Scan for the cell matching the given text and deliver its (X, Y) coordinate at center. 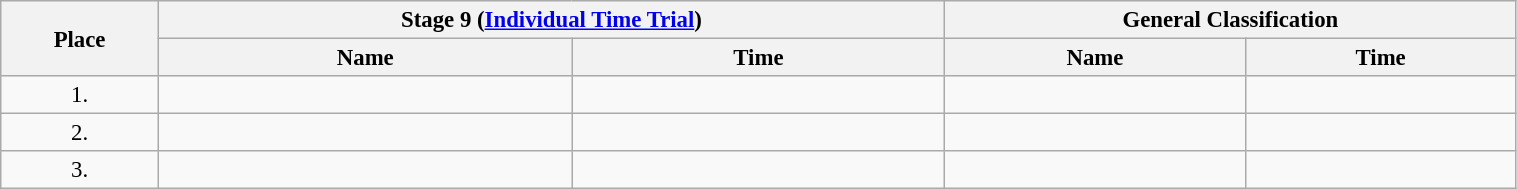
General Classification (1230, 20)
Place (80, 38)
3. (80, 170)
Stage 9 (Individual Time Trial) (551, 20)
2. (80, 133)
1. (80, 95)
